Scan for the cell matching the given text and deliver its (x, y) coordinate at center. 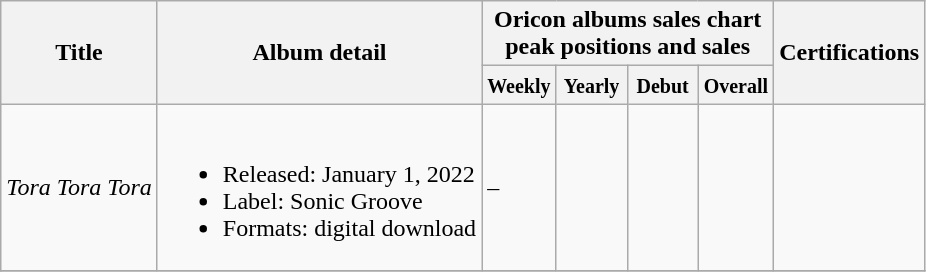
Album detail (319, 52)
Released: January 1, 2022Label: Sonic GrooveFormats: digital download (319, 188)
Title (80, 52)
Oricon albums sales chart peak positions and sales (628, 34)
Overall (736, 85)
Weekly (519, 85)
Certifications (850, 52)
– (519, 188)
Tora Tora Tora (80, 188)
Debut (662, 85)
Yearly (592, 85)
